Capture the cell that displays the provided text and extract its [x, y] central coordinate. 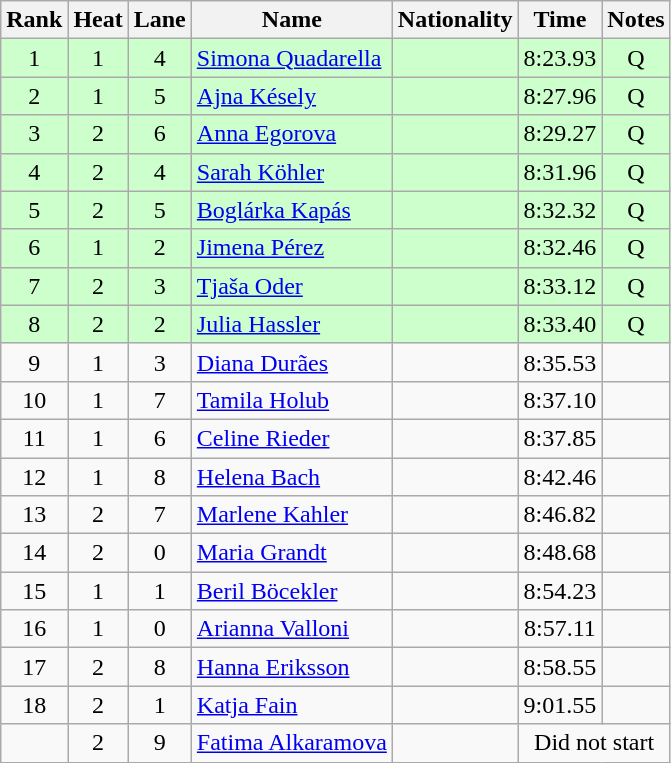
15 [34, 591]
13 [34, 515]
17 [34, 667]
Arianna Valloni [292, 629]
Jimena Pérez [292, 248]
Marlene Kahler [292, 515]
Ajna Késely [292, 96]
Heat [98, 20]
Tamila Holub [292, 400]
8:57.11 [560, 629]
8:33.40 [560, 324]
Time [560, 20]
Simona Quadarella [292, 58]
8:35.53 [560, 362]
8:37.10 [560, 400]
8:33.12 [560, 286]
Julia Hassler [292, 324]
Name [292, 20]
Maria Grandt [292, 553]
Rank [34, 20]
Did not start [594, 743]
Diana Durães [292, 362]
8:48.68 [560, 553]
8:27.96 [560, 96]
11 [34, 438]
16 [34, 629]
8:37.85 [560, 438]
8:29.27 [560, 134]
Katja Fain [292, 705]
10 [34, 400]
Boglárka Kapás [292, 210]
8:23.93 [560, 58]
Helena Bach [292, 477]
8:32.32 [560, 210]
Sarah Köhler [292, 172]
Tjaša Oder [292, 286]
Notes [636, 20]
14 [34, 553]
8:32.46 [560, 248]
8:54.23 [560, 591]
Hanna Eriksson [292, 667]
Beril Böcekler [292, 591]
8:31.96 [560, 172]
Lane [160, 20]
Anna Egorova [292, 134]
Celine Rieder [292, 438]
8:58.55 [560, 667]
9:01.55 [560, 705]
Fatima Alkaramova [292, 743]
12 [34, 477]
8:42.46 [560, 477]
Nationality [455, 20]
8:46.82 [560, 515]
18 [34, 705]
